Capture the cell that displays the provided text and extract its (x, y) central coordinate. 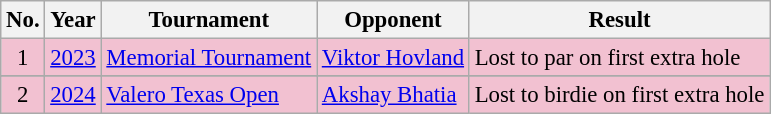
Result (619, 20)
2023 (73, 58)
2 (23, 95)
Lost to par on first extra hole (619, 58)
2024 (73, 95)
Valero Texas Open (208, 95)
Memorial Tournament (208, 58)
Year (73, 20)
Viktor Hovland (392, 58)
Tournament (208, 20)
No. (23, 20)
1 (23, 58)
Akshay Bhatia (392, 95)
Opponent (392, 20)
Lost to birdie on first extra hole (619, 95)
